Identify which cell holds the provided text, then report its (x, y) central coordinate. 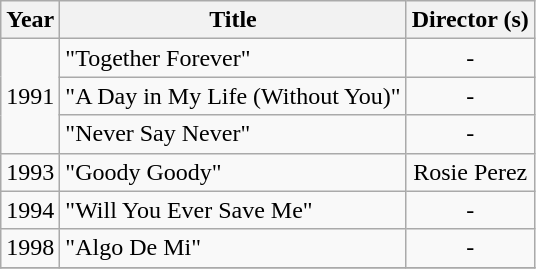
Year (30, 20)
"Goody Goody" (233, 172)
1993 (30, 172)
"A Day in My Life (Without You)" (233, 96)
Rosie Perez (470, 172)
1991 (30, 96)
"Algo De Mi" (233, 248)
Title (233, 20)
1994 (30, 210)
1998 (30, 248)
"Will You Ever Save Me" (233, 210)
"Together Forever" (233, 58)
Director (s) (470, 20)
"Never Say Never" (233, 134)
